From the cell containing the given text, extract its center point as [x, y] coordinate. 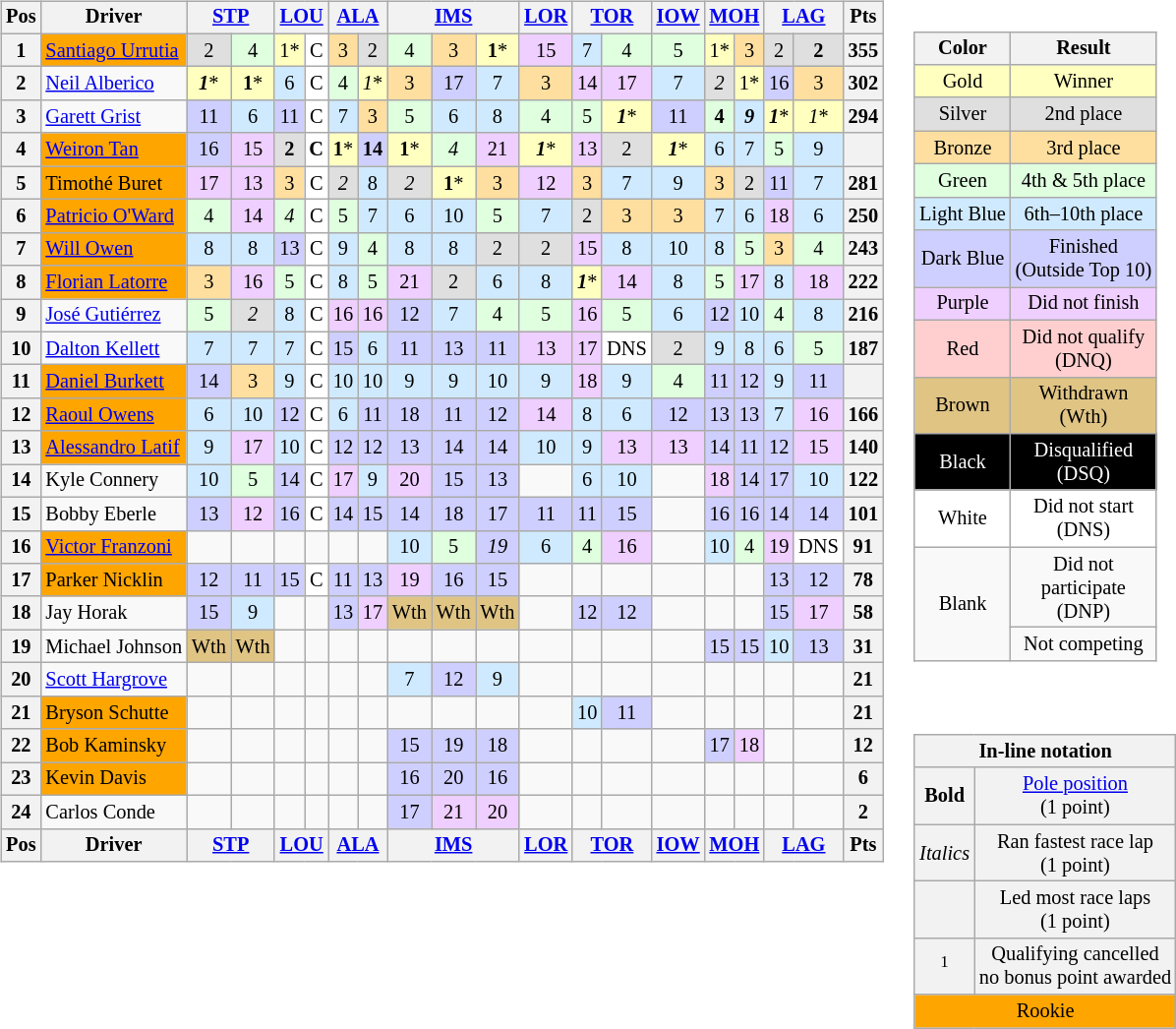
22 [21, 746]
222 [863, 282]
31 [863, 646]
Kevin Davis [113, 779]
Ran fastest race lap(1 point) [1076, 853]
Led most race laps(1 point) [1076, 910]
José Gutiérrez [113, 316]
Timothé Buret [113, 183]
Scott Hargrove [113, 680]
Finished(Outside Top 10) [1084, 259]
78 [863, 580]
Florian Latorre [113, 282]
Did not qualify(DNQ) [1084, 348]
187 [863, 348]
243 [863, 249]
4th & 5th place [1084, 181]
Kyle Connery [113, 481]
Weiron Tan [113, 150]
In-line notation [1045, 752]
Silver [962, 114]
Rookie [1045, 1011]
Bold [944, 796]
Patricio O'Ward [113, 216]
Light Blue [962, 213]
Withdrawn(Wth) [1084, 405]
Bob Kaminsky [113, 746]
Winner [1084, 82]
Daniel Burkett [113, 382]
281 [863, 183]
Carlos Conde [113, 812]
Bobby Eberle [113, 514]
Gold [962, 82]
Blank [962, 604]
23 [21, 779]
294 [863, 117]
Pole position(1 point) [1076, 796]
216 [863, 316]
Qualifying cancelledno bonus point awarded [1076, 966]
Parker Nicklin [113, 580]
Green [962, 181]
Result [1084, 48]
302 [863, 84]
Did not finish [1084, 304]
Dark Blue [962, 259]
Alessandro Latif [113, 448]
Italics [944, 853]
355 [863, 50]
Garett Grist [113, 117]
Raoul Owens [113, 415]
Victor Franzoni [113, 547]
6th–10th place [1084, 213]
Jay Horak [113, 613]
166 [863, 415]
Santiago Urrutia [113, 50]
Purple [962, 304]
Disqualified(DSQ) [1084, 462]
3rd place [1084, 148]
Michael Johnson [113, 646]
Brown [962, 405]
White [962, 518]
Not competing [1084, 644]
58 [863, 613]
Red [962, 348]
Will Owen [113, 249]
Did not start(DNS) [1084, 518]
Black [962, 462]
Did notparticipate(DNP) [1084, 587]
Dalton Kellett [113, 348]
122 [863, 481]
24 [21, 812]
2nd place [1084, 114]
Bryson Schutte [113, 712]
101 [863, 514]
Bronze [962, 148]
Color [962, 48]
250 [863, 216]
140 [863, 448]
91 [863, 547]
Neil Alberico [113, 84]
